Identify which cell holds the provided text, then report its (X, Y) central coordinate. 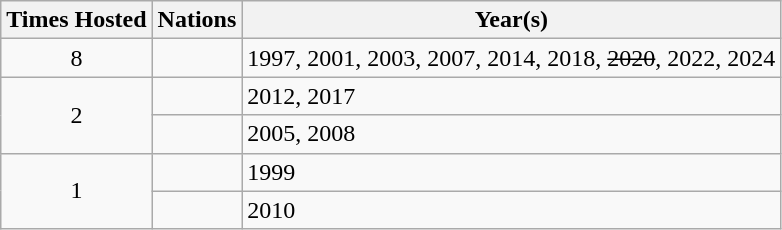
Year(s) (512, 20)
2012, 2017 (512, 96)
1999 (512, 172)
8 (76, 58)
1 (76, 191)
2010 (512, 210)
Times Hosted (76, 20)
Nations (197, 20)
2 (76, 115)
2005, 2008 (512, 134)
1997, 2001, 2003, 2007, 2014, 2018, 2020, 2022, 2024 (512, 58)
